Locate the cell with the specified text and output its (X, Y) center coordinate. 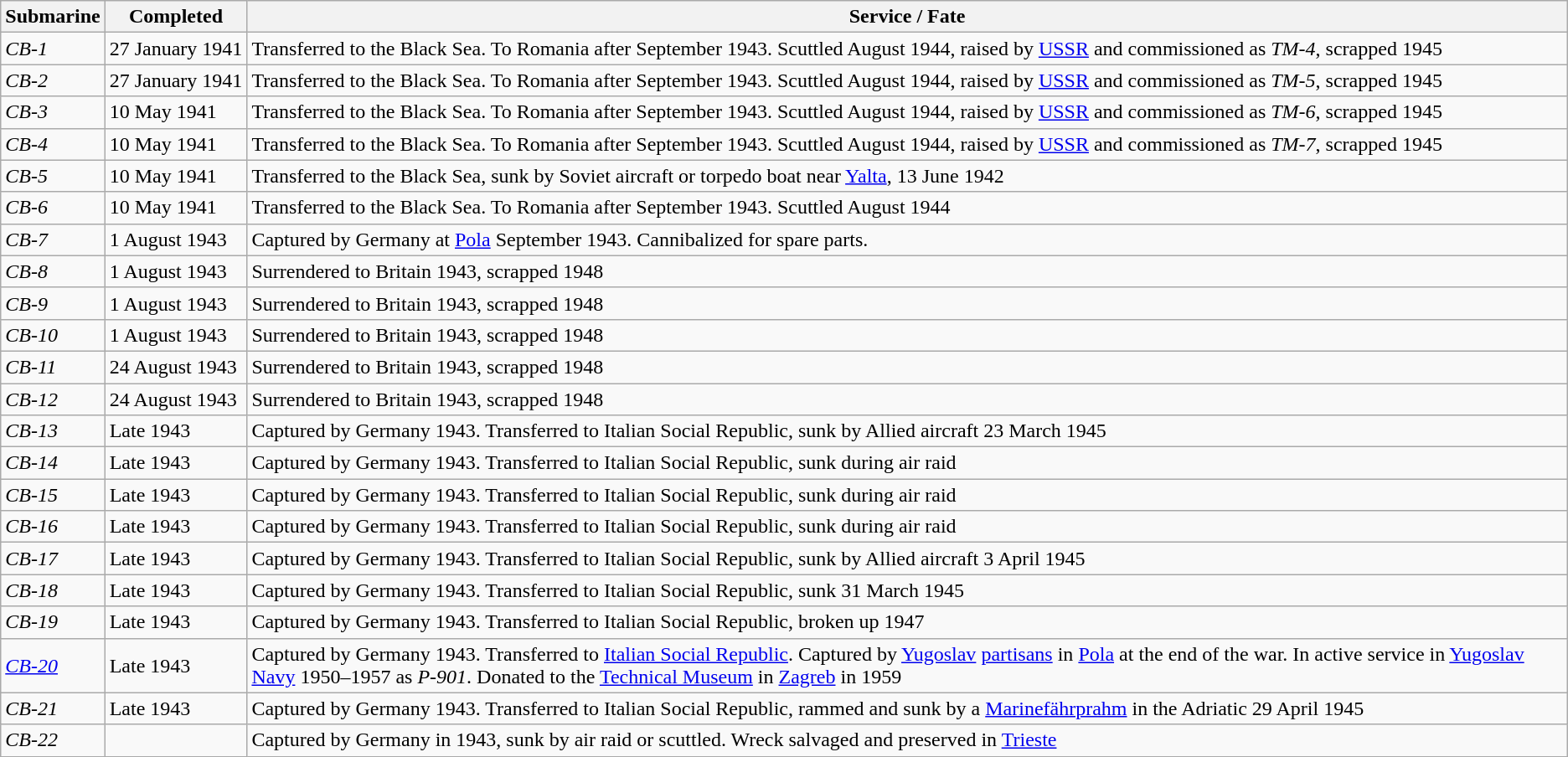
CB-21 (53, 708)
CB-14 (53, 463)
CB-10 (53, 335)
Completed (176, 17)
Transferred to the Black Sea, sunk by Soviet aircraft or torpedo boat near Yalta, 13 June 1942 (907, 176)
CB-20 (53, 665)
Transferred to the Black Sea. To Romania after September 1943. Scuttled August 1944, raised by USSR and commissioned as TM-7, scrapped 1945 (907, 144)
CB-9 (53, 303)
Transferred to the Black Sea. To Romania after September 1943. Scuttled August 1944, raised by USSR and commissioned as TM-6, scrapped 1945 (907, 112)
Captured by Germany 1943. Transferred to Italian Social Republic, sunk by Allied aircraft 3 April 1945 (907, 559)
Transferred to the Black Sea. To Romania after September 1943. Scuttled August 1944, raised by USSR and commissioned as TM-4, scrapped 1945 (907, 49)
Captured by Germany 1943. Transferred to Italian Social Republic, sunk 31 March 1945 (907, 590)
CB-16 (53, 527)
CB-18 (53, 590)
CB-11 (53, 367)
CB-15 (53, 495)
CB-17 (53, 559)
Captured by Germany 1943. Transferred to Italian Social Republic, broken up 1947 (907, 622)
CB-13 (53, 431)
CB-8 (53, 271)
CB-19 (53, 622)
CB-7 (53, 239)
CB-3 (53, 112)
Service / Fate (907, 17)
Captured by Germany in 1943, sunk by air raid or scuttled. Wreck salvaged and preserved in Trieste (907, 740)
CB-22 (53, 740)
Transferred to the Black Sea. To Romania after September 1943. Scuttled August 1944 (907, 208)
CB-12 (53, 399)
CB-2 (53, 80)
Captured by Germany at Pola September 1943. Cannibalized for spare parts. (907, 239)
Captured by Germany 1943. Transferred to Italian Social Republic, sunk by Allied aircraft 23 March 1945 (907, 431)
CB-4 (53, 144)
CB-6 (53, 208)
Captured by Germany 1943. Transferred to Italian Social Republic, rammed and sunk by a Marinefährprahm in the Adriatic 29 April 1945 (907, 708)
CB-1 (53, 49)
Transferred to the Black Sea. To Romania after September 1943. Scuttled August 1944, raised by USSR and commissioned as TM-5, scrapped 1945 (907, 80)
Submarine (53, 17)
CB-5 (53, 176)
